For the text-containing cell, return its midpoint in (x, y) coordinate format. 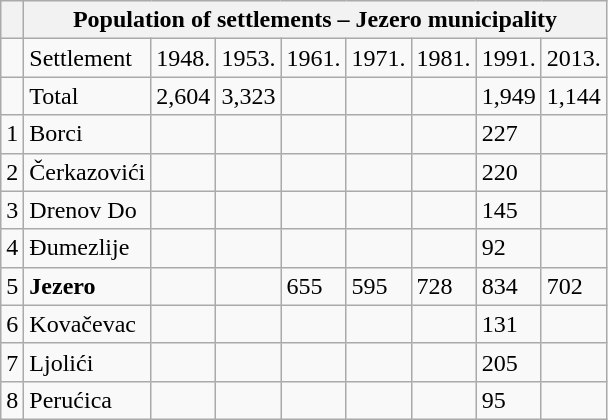
702 (574, 286)
Drenov Do (88, 210)
1991. (508, 58)
595 (378, 286)
227 (508, 134)
1981. (444, 58)
Kovačevac (88, 324)
3 (12, 210)
Total (88, 96)
2 (12, 172)
92 (508, 248)
1,949 (508, 96)
2,604 (184, 96)
220 (508, 172)
1948. (184, 58)
2013. (574, 58)
655 (314, 286)
8 (12, 400)
131 (508, 324)
Jezero (88, 286)
5 (12, 286)
Čerkazovići (88, 172)
1,144 (574, 96)
Ljolići (88, 362)
Perućica (88, 400)
1953. (248, 58)
728 (444, 286)
3,323 (248, 96)
205 (508, 362)
95 (508, 400)
1 (12, 134)
Đumezlije (88, 248)
Population of settlements – Jezero municipality (315, 20)
4 (12, 248)
145 (508, 210)
1961. (314, 58)
Borci (88, 134)
1971. (378, 58)
7 (12, 362)
Settlement (88, 58)
834 (508, 286)
6 (12, 324)
